Find where the given text appears and provide that cell's center as (x, y) coordinate. 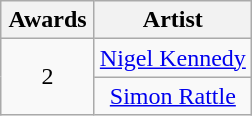
2 (48, 77)
Awards (48, 20)
Nigel Kennedy (172, 58)
Simon Rattle (172, 96)
Artist (172, 20)
